For the text-containing cell, return its midpoint in (X, Y) coordinate format. 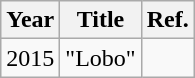
"Lobo" (100, 58)
Title (100, 20)
2015 (30, 58)
Ref. (168, 20)
Year (30, 20)
